For the text-containing cell, return its midpoint in [x, y] coordinate format. 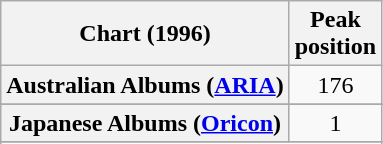
1 [335, 123]
176 [335, 85]
Australian Albums (ARIA) [145, 85]
Chart (1996) [145, 34]
Peakposition [335, 34]
Japanese Albums (Oricon) [145, 123]
